From the cell containing the given text, extract its center point as (X, Y) coordinate. 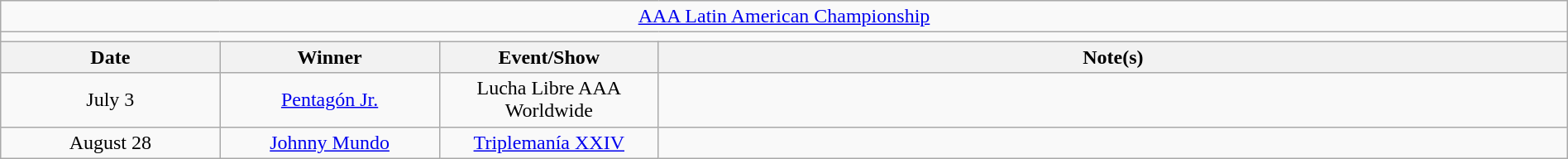
Lucha Libre AAA Worldwide (549, 99)
Event/Show (549, 57)
Johnny Mundo (329, 142)
July 3 (111, 99)
Winner (329, 57)
Pentagón Jr. (329, 99)
Note(s) (1113, 57)
Triplemanía XXIV (549, 142)
AAA Latin American Championship (784, 17)
Date (111, 57)
August 28 (111, 142)
